Scan for the cell matching the given text and deliver its [X, Y] coordinate at center. 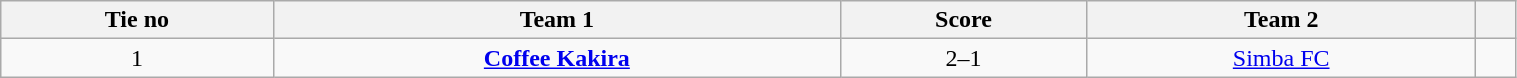
Score [964, 20]
2–1 [964, 58]
1 [137, 58]
Simba FC [1281, 58]
Team 2 [1281, 20]
Coffee Kakira [557, 58]
Tie no [137, 20]
Team 1 [557, 20]
